Determine the [x, y] coordinate at the center of the cell enclosing the given text.  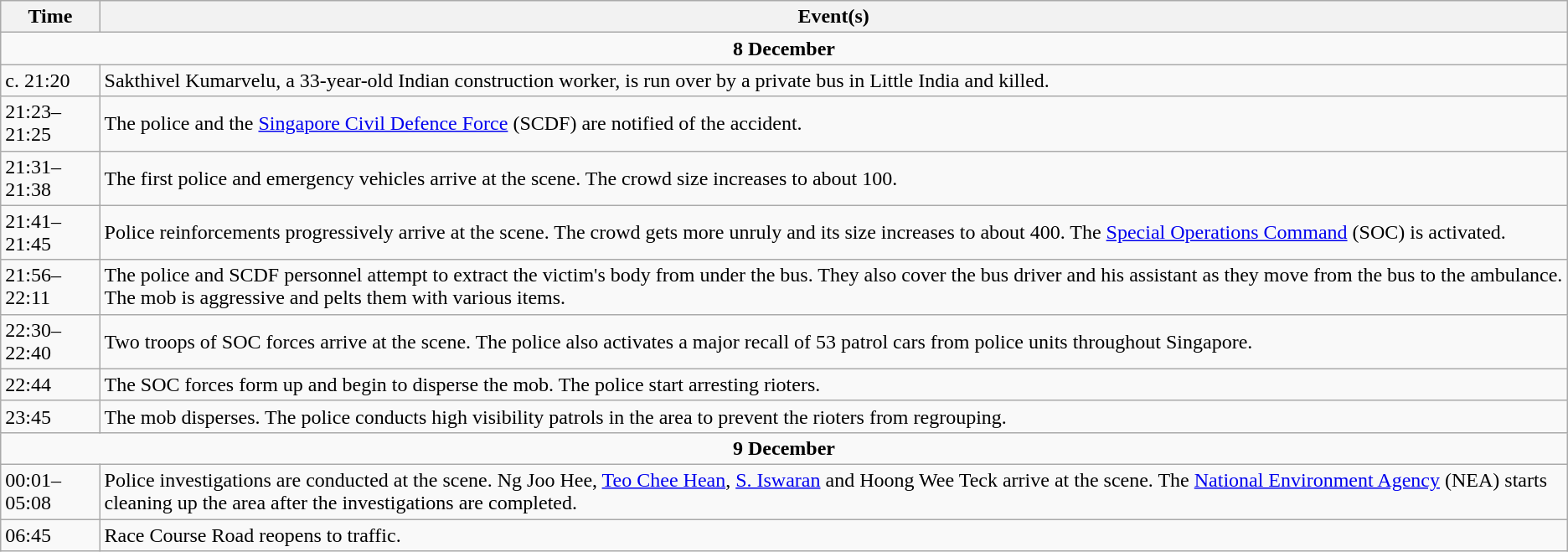
21:31–21:38 [50, 178]
06:45 [50, 535]
21:41–21:45 [50, 233]
Event(s) [833, 17]
c. 21:20 [50, 80]
21:23–21:25 [50, 124]
Time [50, 17]
The first police and emergency vehicles arrive at the scene. The crowd size increases to about 100. [833, 178]
Sakthivel Kumarvelu, a 33-year-old Indian construction worker, is run over by a private bus in Little India and killed. [833, 80]
21:56–22:11 [50, 286]
22:30–22:40 [50, 342]
Two troops of SOC forces arrive at the scene. The police also activates a major recall of 53 patrol cars from police units throughout Singapore. [833, 342]
The police and the Singapore Civil Defence Force (SCDF) are notified of the accident. [833, 124]
8 December [784, 49]
22:44 [50, 384]
Race Course Road reopens to traffic. [833, 535]
00:01–05:08 [50, 491]
23:45 [50, 416]
9 December [784, 448]
The mob disperses. The police conducts high visibility patrols in the area to prevent the rioters from regrouping. [833, 416]
The SOC forces form up and begin to disperse the mob. The police start arresting rioters. [833, 384]
